Scan for the cell matching the given text and deliver its [X, Y] coordinate at center. 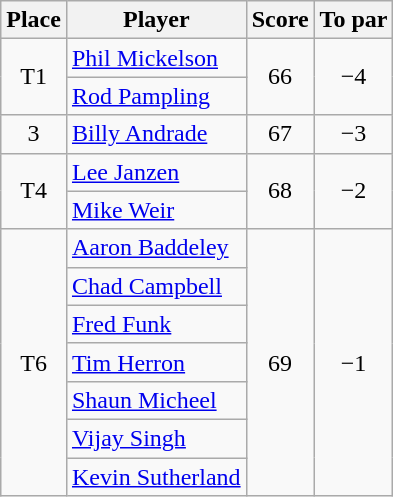
Score [280, 20]
Lee Janzen [156, 172]
Billy Andrade [156, 134]
Aaron Baddeley [156, 248]
Rod Pampling [156, 96]
Kevin Sutherland [156, 477]
Chad Campbell [156, 286]
Mike Weir [156, 210]
−3 [354, 134]
Shaun Micheel [156, 400]
To par [354, 20]
−1 [354, 362]
T6 [34, 362]
−4 [354, 77]
69 [280, 362]
68 [280, 191]
Tim Herron [156, 362]
Phil Mickelson [156, 58]
3 [34, 134]
66 [280, 77]
67 [280, 134]
T4 [34, 191]
Vijay Singh [156, 438]
T1 [34, 77]
Place [34, 20]
Fred Funk [156, 324]
−2 [354, 191]
Player [156, 20]
